From the cell containing the given text, extract its center point as (X, Y) coordinate. 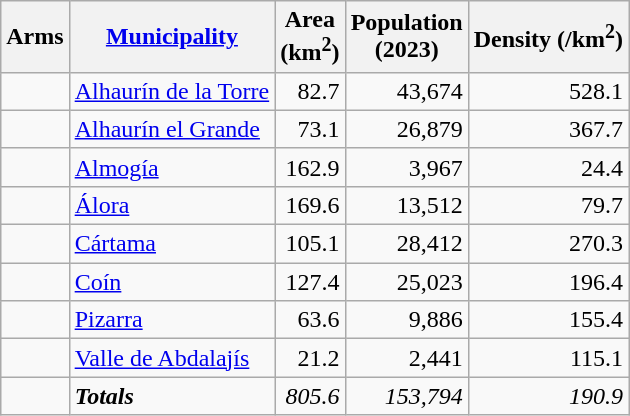
Alhaurín el Grande (172, 129)
Valle de Abdalajís (172, 358)
528.1 (548, 91)
Pizarra (172, 320)
13,512 (406, 205)
82.7 (310, 91)
73.1 (310, 129)
Totals (172, 396)
127.4 (310, 282)
21.2 (310, 358)
Population(2023) (406, 37)
169.6 (310, 205)
155.4 (548, 320)
105.1 (310, 244)
367.7 (548, 129)
24.4 (548, 167)
25,023 (406, 282)
Coín (172, 282)
28,412 (406, 244)
115.1 (548, 358)
190.9 (548, 396)
153,794 (406, 396)
Álora (172, 205)
162.9 (310, 167)
3,967 (406, 167)
Almogía (172, 167)
Density (/km2) (548, 37)
Area(km2) (310, 37)
Municipality (172, 37)
Alhaurín de la Torre (172, 91)
9,886 (406, 320)
Arms (35, 37)
Cártama (172, 244)
2,441 (406, 358)
79.7 (548, 205)
63.6 (310, 320)
26,879 (406, 129)
196.4 (548, 282)
270.3 (548, 244)
805.6 (310, 396)
43,674 (406, 91)
